Search for the cell housing the specified text and yield its [X, Y] center coordinate. 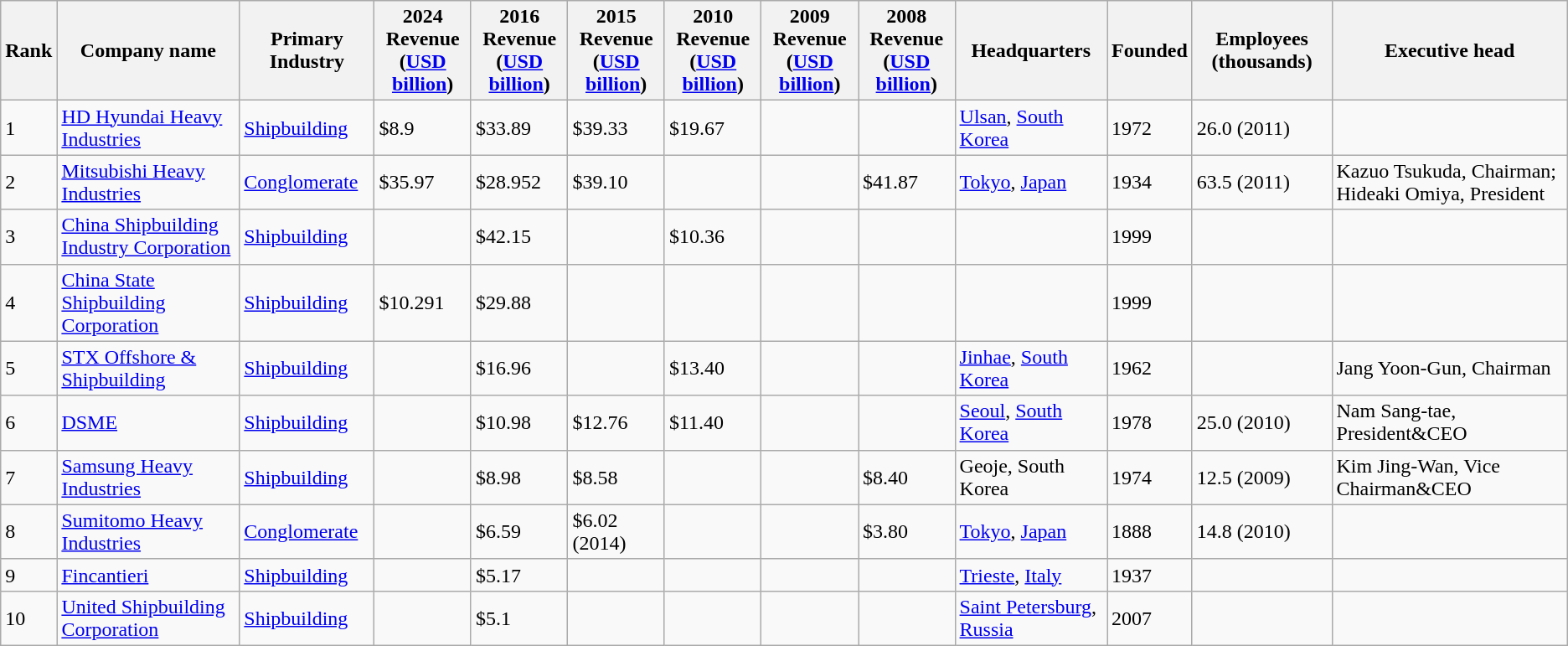
Ulsan, South Korea [1030, 127]
2015 Revenue (USD billion) [616, 50]
Rank [28, 50]
$33.89 [519, 127]
2008 Revenue (USD billion) [906, 50]
8 [28, 531]
$39.33 [616, 127]
Company name [148, 50]
Seoul, South Korea [1030, 422]
Founded [1150, 50]
$16.96 [519, 369]
Headquarters [1030, 50]
$10.291 [423, 302]
Fincantieri [148, 575]
2 [28, 183]
$6.02 (2014) [616, 531]
1972 [1150, 127]
1974 [1150, 478]
Saint Petersburg, Russia [1030, 618]
$28.952 [519, 183]
Primary Industry [307, 50]
Jang Yoon-Gun, Chairman [1449, 369]
3 [28, 236]
14.8 (2010) [1261, 531]
$8.40 [906, 478]
Geoje, South Korea [1030, 478]
United Shipbuilding Corporation [148, 618]
$10.98 [519, 422]
2016 Revenue (USD billion) [519, 50]
12.5 (2009) [1261, 478]
$3.80 [906, 531]
$11.40 [713, 422]
2010 Revenue (USD billion) [713, 50]
STX Offshore & Shipbuilding [148, 369]
$10.36 [713, 236]
2007 [1150, 618]
$29.88 [519, 302]
China State Shipbuilding Corporation [148, 302]
Mitsubishi Heavy Industries [148, 183]
63.5 (2011) [1261, 183]
$5.17 [519, 575]
2009 Revenue (USD billion) [810, 50]
Kim Jing-Wan, Vice Chairman&CEO [1449, 478]
Kazuo Tsukuda, Chairman; Hideaki Omiya, President [1449, 183]
Samsung Heavy Industries [148, 478]
26.0 (2011) [1261, 127]
1934 [1150, 183]
1978 [1150, 422]
4 [28, 302]
1 [28, 127]
9 [28, 575]
25.0 (2010) [1261, 422]
$8.58 [616, 478]
China Shipbuilding Industry Corporation [148, 236]
$19.67 [713, 127]
Trieste, Italy [1030, 575]
$12.76 [616, 422]
$5.1 [519, 618]
HD Hyundai Heavy Industries [148, 127]
7 [28, 478]
Jinhae, South Korea [1030, 369]
5 [28, 369]
$6.59 [519, 531]
1962 [1150, 369]
1937 [1150, 575]
$41.87 [906, 183]
Nam Sang-tae, President&CEO [1449, 422]
10 [28, 618]
$39.10 [616, 183]
$8.98 [519, 478]
6 [28, 422]
Employees (thousands) [1261, 50]
$13.40 [713, 369]
$35.97 [423, 183]
2024 Revenue (USD billion) [423, 50]
DSME [148, 422]
Sumitomo Heavy Industries [148, 531]
1888 [1150, 531]
$42.15 [519, 236]
$8.9 [423, 127]
Executive head [1449, 50]
